Return (x, y) of the center of cell containing provided text 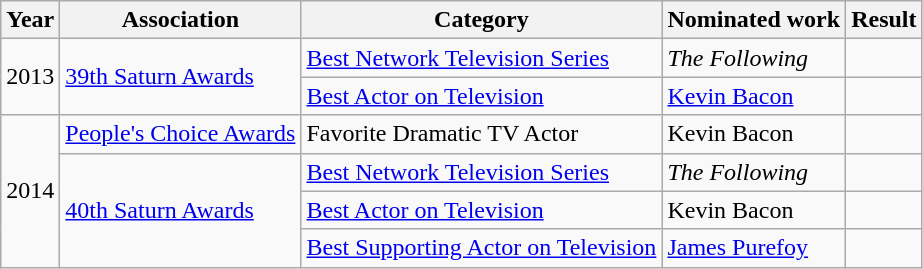
40th Saturn Awards (180, 210)
2014 (30, 191)
2013 (30, 77)
Best Supporting Actor on Television (482, 248)
People's Choice Awards (180, 134)
Result (884, 20)
Nominated work (754, 20)
Favorite Dramatic TV Actor (482, 134)
James Purefoy (754, 248)
Association (180, 20)
Year (30, 20)
39th Saturn Awards (180, 77)
Category (482, 20)
